Find where the given text appears and provide that cell's center as [x, y] coordinate. 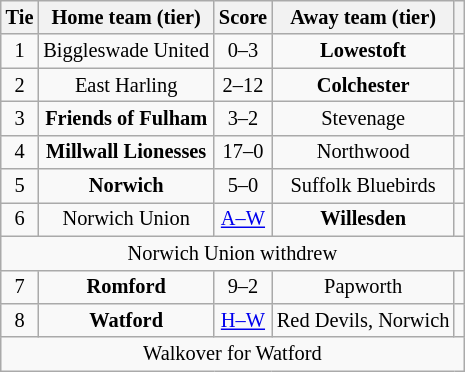
Lowestoft [363, 51]
5–0 [243, 186]
Walkover for Watford [232, 354]
H–W [243, 320]
Score [243, 17]
3–2 [243, 118]
9–2 [243, 287]
Papworth [363, 287]
8 [20, 320]
0–3 [243, 51]
East Harling [126, 85]
Romford [126, 287]
Norwich Union [126, 219]
Friends of Fulham [126, 118]
Suffolk Bluebirds [363, 186]
Home team (tier) [126, 17]
Willesden [363, 219]
Norwich [126, 186]
1 [20, 51]
Norwich Union withdrew [232, 253]
17–0 [243, 152]
Millwall Lionesses [126, 152]
Colchester [363, 85]
5 [20, 186]
4 [20, 152]
2–12 [243, 85]
A–W [243, 219]
2 [20, 85]
6 [20, 219]
Tie [20, 17]
7 [20, 287]
Northwood [363, 152]
3 [20, 118]
Stevenage [363, 118]
Watford [126, 320]
Away team (tier) [363, 17]
Biggleswade United [126, 51]
Red Devils, Norwich [363, 320]
